Identify which cell holds the provided text, then report its [x, y] central coordinate. 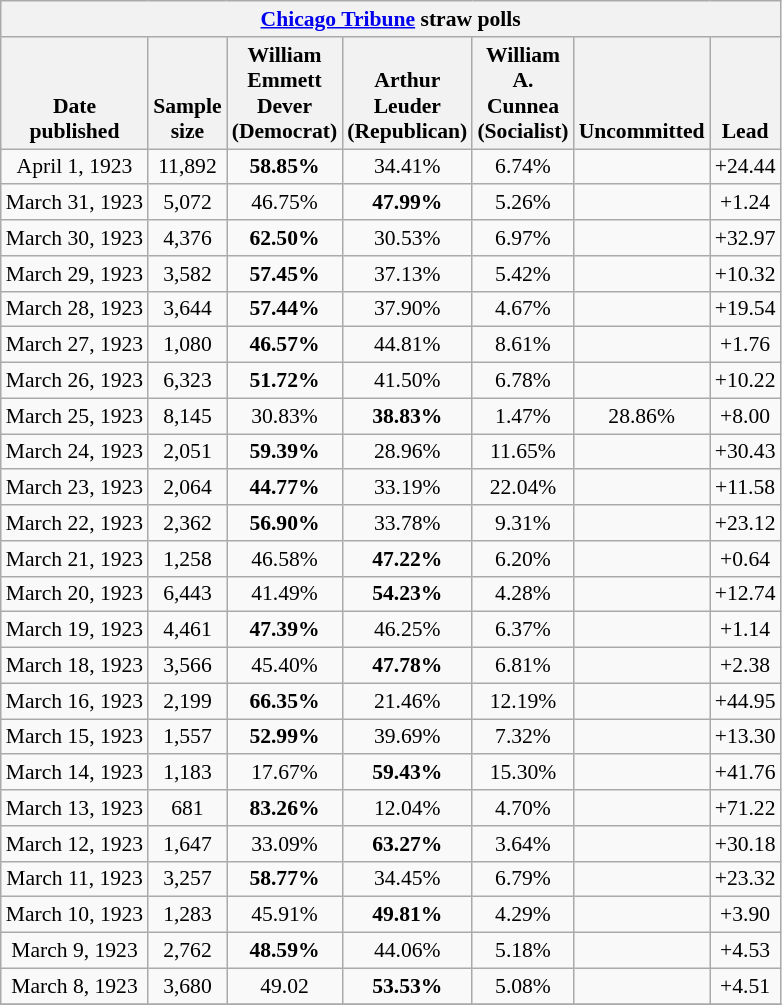
Datepublished [74, 93]
March 31, 1923 [74, 203]
46.75% [285, 203]
6.37% [522, 630]
+8.00 [746, 416]
+1.76 [746, 345]
22.04% [522, 488]
+30.18 [746, 844]
Chicago Tribune straw polls [391, 19]
51.72% [285, 381]
5,072 [187, 203]
7.32% [522, 737]
1,183 [187, 773]
37.13% [407, 274]
4.70% [522, 808]
+19.54 [746, 309]
+1.14 [746, 630]
44.06% [407, 951]
Lead [746, 93]
March 14, 1923 [74, 773]
56.90% [285, 523]
5.18% [522, 951]
9.31% [522, 523]
March 11, 1923 [74, 879]
+2.38 [746, 666]
2,064 [187, 488]
11,892 [187, 167]
+4.53 [746, 951]
45.91% [285, 915]
33.19% [407, 488]
3,566 [187, 666]
44.77% [285, 488]
6,443 [187, 594]
6.79% [522, 879]
49.81% [407, 915]
2,051 [187, 452]
1,283 [187, 915]
44.81% [407, 345]
March 12, 1923 [74, 844]
6.97% [522, 238]
2,762 [187, 951]
March 18, 1923 [74, 666]
+44.95 [746, 701]
+0.64 [746, 559]
6.74% [522, 167]
March 20, 1923 [74, 594]
March 22, 1923 [74, 523]
1.47% [522, 416]
8.61% [522, 345]
+23.12 [746, 523]
47.99% [407, 203]
4,376 [187, 238]
Arthur Leuder(Republican) [407, 93]
+10.22 [746, 381]
34.41% [407, 167]
57.45% [285, 274]
46.58% [285, 559]
5.08% [522, 986]
2,199 [187, 701]
1,258 [187, 559]
57.44% [285, 309]
March 24, 1923 [74, 452]
+23.32 [746, 879]
28.96% [407, 452]
+10.32 [746, 274]
3,644 [187, 309]
17.67% [285, 773]
April 1, 1923 [74, 167]
47.39% [285, 630]
59.43% [407, 773]
+13.30 [746, 737]
52.99% [285, 737]
47.22% [407, 559]
12.19% [522, 701]
4.67% [522, 309]
8,145 [187, 416]
2,362 [187, 523]
48.59% [285, 951]
49.02 [285, 986]
March 8, 1923 [74, 986]
March 23, 1923 [74, 488]
March 27, 1923 [74, 345]
3,680 [187, 986]
83.26% [285, 808]
March 19, 1923 [74, 630]
63.27% [407, 844]
+12.74 [746, 594]
30.83% [285, 416]
+11.58 [746, 488]
59.39% [285, 452]
21.46% [407, 701]
58.77% [285, 879]
March 28, 1923 [74, 309]
3.64% [522, 844]
March 10, 1923 [74, 915]
41.49% [285, 594]
3,257 [187, 879]
58.85% [285, 167]
+3.90 [746, 915]
4.29% [522, 915]
March 13, 1923 [74, 808]
March 30, 1923 [74, 238]
46.57% [285, 345]
38.83% [407, 416]
54.23% [407, 594]
3,582 [187, 274]
1,557 [187, 737]
+32.97 [746, 238]
+71.22 [746, 808]
+4.51 [746, 986]
5.42% [522, 274]
30.53% [407, 238]
+24.44 [746, 167]
4,461 [187, 630]
33.78% [407, 523]
March 9, 1923 [74, 951]
March 26, 1923 [74, 381]
39.69% [407, 737]
William Emmett Dever(Democrat) [285, 93]
12.04% [407, 808]
53.53% [407, 986]
66.35% [285, 701]
46.25% [407, 630]
11.65% [522, 452]
1,080 [187, 345]
34.45% [407, 879]
Uncommitted [642, 93]
28.86% [642, 416]
6.81% [522, 666]
+1.24 [746, 203]
Samplesize [187, 93]
47.78% [407, 666]
5.26% [522, 203]
41.50% [407, 381]
+41.76 [746, 773]
37.90% [407, 309]
+30.43 [746, 452]
62.50% [285, 238]
March 25, 1923 [74, 416]
March 16, 1923 [74, 701]
6,323 [187, 381]
6.78% [522, 381]
March 15, 1923 [74, 737]
681 [187, 808]
March 29, 1923 [74, 274]
William A. Cunnea(Socialist) [522, 93]
1,647 [187, 844]
4.28% [522, 594]
March 21, 1923 [74, 559]
33.09% [285, 844]
45.40% [285, 666]
6.20% [522, 559]
15.30% [522, 773]
